Detect which cell encompasses the target text, then output its [x, y] center coordinate. 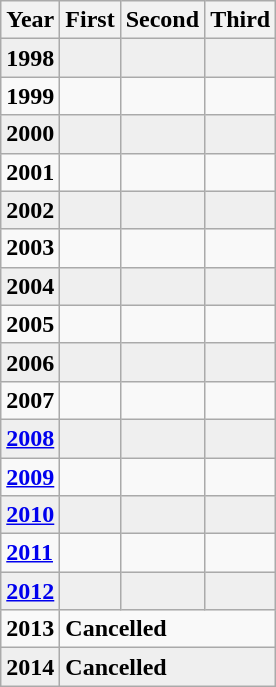
2005 [30, 324]
2010 [30, 515]
2008 [30, 438]
2011 [30, 553]
2000 [30, 134]
Third [240, 20]
First [90, 20]
2004 [30, 286]
1998 [30, 58]
2012 [30, 591]
Second [162, 20]
2007 [30, 400]
2009 [30, 477]
2006 [30, 362]
2014 [30, 667]
2003 [30, 248]
1999 [30, 96]
2002 [30, 210]
2001 [30, 172]
Year [30, 20]
2013 [30, 629]
